Return the (x, y) coordinate for the center point of the cell that contains the specified text.  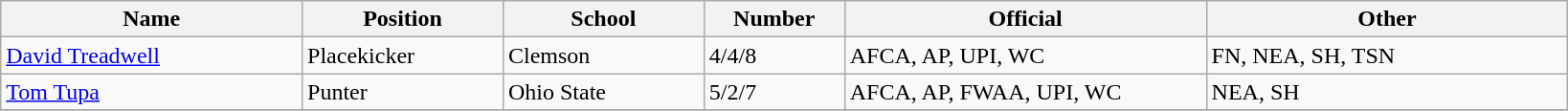
Name (151, 19)
Clemson (603, 55)
NEA, SH (1387, 92)
Tom Tupa (151, 92)
Position (403, 19)
School (603, 19)
Number (773, 19)
5/2/7 (773, 92)
Placekicker (403, 55)
David Treadwell (151, 55)
4/4/8 (773, 55)
Punter (403, 92)
FN, NEA, SH, TSN (1387, 55)
AFCA, AP, UPI, WC (1025, 55)
Official (1025, 19)
Other (1387, 19)
AFCA, AP, FWAA, UPI, WC (1025, 92)
Ohio State (603, 92)
